Locate the cell with the specified text and output its [X, Y] center coordinate. 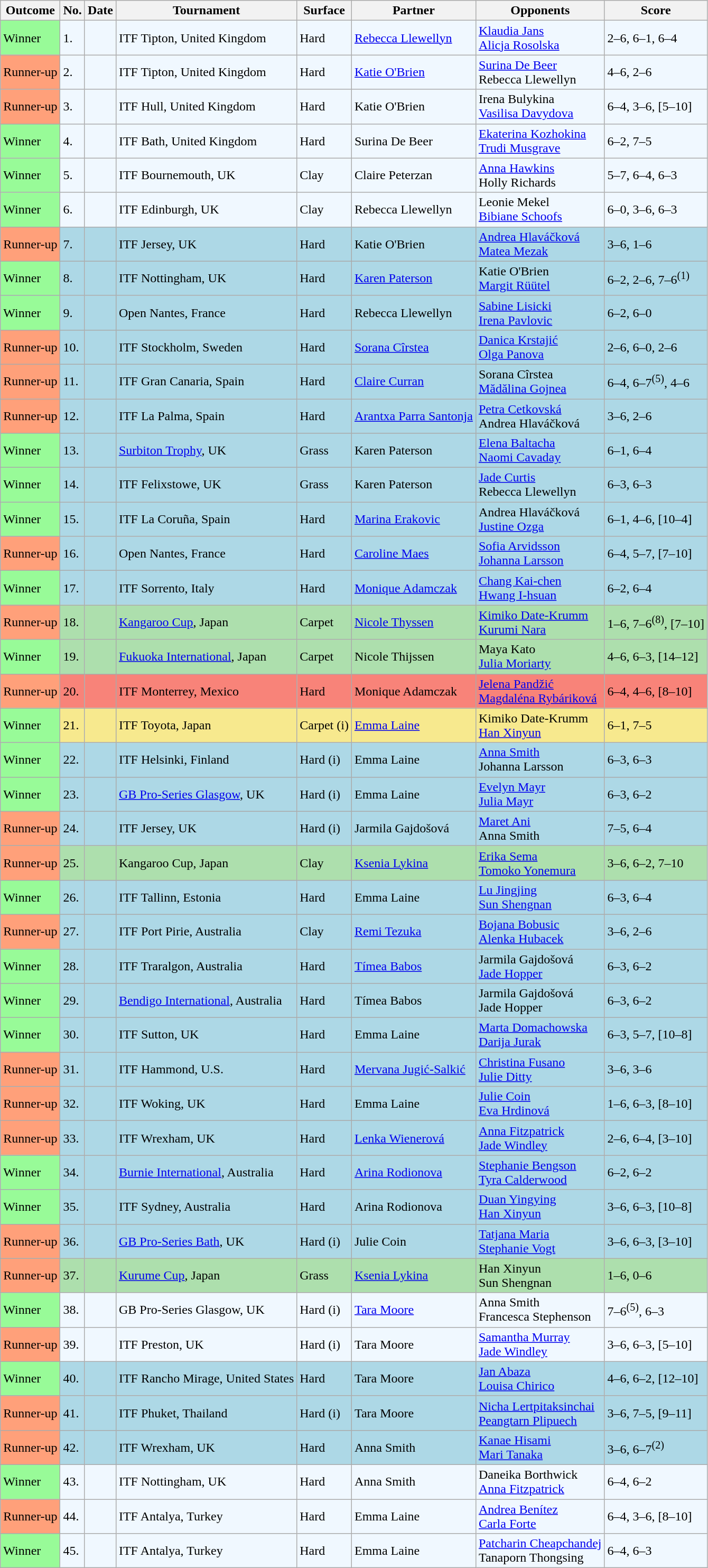
6–4, 3–6, [5–10] [656, 107]
4–6, 6–3, [14–12] [656, 656]
Maret Ani Anna Smith [540, 829]
3–6, 3–6 [656, 1070]
Claire Peterzan [413, 175]
Arantxa Parra Santonja [413, 415]
3–6, 1–6 [656, 244]
ITF Sutton, UK [206, 1035]
ITF Bath, United Kingdom [206, 141]
Surina De Beer [413, 141]
2–6, 6–0, 2–6 [656, 347]
ITF Tallinn, Estonia [206, 897]
6–1, 7–5 [656, 725]
Anna Hawkins Holly Richards [540, 175]
9. [72, 313]
ITF Bournemouth, UK [206, 175]
35. [72, 1207]
Julie Coin Eva Hrdinová [540, 1103]
Kimiko Date-Krumm Han Xinyun [540, 725]
29. [72, 1001]
Nicole Thijssen [413, 656]
Samantha Murray Jade Windley [540, 1344]
17. [72, 588]
6–1, 4–6, [10–4] [656, 519]
Evelyn Mayr Julia Mayr [540, 794]
ITF Sydney, Australia [206, 1207]
Anna Fitzpatrick Jade Windley [540, 1138]
Surface [324, 11]
32. [72, 1103]
Katie O'Brien Margit Rüütel [540, 278]
ITF Rancho Mirage, United States [206, 1378]
Leonie Mekel Bibiane Schoofs [540, 209]
2. [72, 72]
ITF Hull, United Kingdom [206, 107]
Caroline Maes [413, 554]
18. [72, 623]
ITF Gran Canaria, Spain [206, 382]
Julie Coin [413, 1241]
7–6(5), 6–3 [656, 1310]
1–6, 7–6(8), [7–10] [656, 623]
Jelena Pandžić Magdaléna Rybáriková [540, 691]
Lu Jingjing Sun Shengnan [540, 897]
ITF Port Pirie, Australia [206, 931]
45. [72, 1551]
27. [72, 931]
Kanae Hisami Mari Tanaka [540, 1447]
Elena Baltacha Naomi Cavaday [540, 450]
1–6, 6–3, [8–10] [656, 1103]
Maya Kato Julia Moriarty [540, 656]
Mervana Jugić-Salkić [413, 1070]
ITF Hammond, U.S. [206, 1070]
4. [72, 141]
Petra Cetkovská Andrea Hlaváčková [540, 415]
Outcome [31, 11]
No. [72, 11]
13. [72, 450]
6–2, 2–6, 7–6(1) [656, 278]
Duan Yingying Han Xinyun [540, 1207]
6–4, 6–3 [656, 1551]
28. [72, 966]
11. [72, 382]
6–2, 6–2 [656, 1172]
Bojana Bobusic Alenka Hubacek [540, 931]
Daneika Borthwick Anna Fitzpatrick [540, 1482]
ITF Toyota, Japan [206, 725]
31. [72, 1070]
22. [72, 760]
34. [72, 1172]
Nicole Thyssen [413, 623]
6–2, 6–4 [656, 588]
3. [72, 107]
26. [72, 897]
Han Xinyun Sun Shengnan [540, 1276]
ITF Stockholm, Sweden [206, 347]
Jarmila Gajdošová [413, 829]
ITF Woking, UK [206, 1103]
Kurume Cup, Japan [206, 1276]
7–5, 6–4 [656, 829]
ITF Felixstowe, UK [206, 485]
Marina Erakovic [413, 519]
Andrea Hlaváčková Justine Ozga [540, 519]
Ekaterina Kozhokina Trudi Musgrave [540, 141]
Kimiko Date-Krumm Kurumi Nara [540, 623]
Klaudia Jans Alicja Rosolska [540, 38]
6–0, 3–6, 6–3 [656, 209]
6–4, 3–6, [8–10] [656, 1516]
6–1, 6–4 [656, 450]
Chang Kai-chen Hwang I-hsuan [540, 588]
Anna Smith Johanna Larsson [540, 760]
ITF Monterrey, Mexico [206, 691]
41. [72, 1413]
Remi Tezuka [413, 931]
14. [72, 485]
Marta Domachowska Darija Jurak [540, 1035]
Jade Curtis Rebecca Llewellyn [540, 485]
1–6, 0–6 [656, 1276]
Score [656, 11]
Patcharin Cheapchandej Tanaporn Thongsing [540, 1551]
Surbiton Trophy, UK [206, 450]
6. [72, 209]
Nicha Lertpitaksinchai Peangtarn Plipuech [540, 1413]
Andrea Hlaváčková Matea Mezak [540, 244]
43. [72, 1482]
Irena Bulykina Vasilisa Davydova [540, 107]
3–6, 7–5, [9–11] [656, 1413]
3–6, 6–3, [5–10] [656, 1344]
39. [72, 1344]
Date [100, 11]
Burnie International, Australia [206, 1172]
GB Pro-Series Bath, UK [206, 1241]
6–2, 6–0 [656, 313]
Opponents [540, 11]
6–2, 7–5 [656, 141]
16. [72, 554]
3–6, 6–3, [3–10] [656, 1241]
ITF La Palma, Spain [206, 415]
Erika Sema Tomoko Yonemura [540, 862]
Sorana Cîrstea [413, 347]
24. [72, 829]
Carpet (i) [324, 725]
Tournament [206, 11]
6–3, 5–7, [10–8] [656, 1035]
23. [72, 794]
21. [72, 725]
3–6, 6–7(2) [656, 1447]
1. [72, 38]
2–6, 6–4, [3–10] [656, 1138]
ITF Edinburgh, UK [206, 209]
6–4, 6–7(5), 4–6 [656, 382]
Bendigo International, Australia [206, 1001]
Sorana Cîrstea Mădălina Gojnea [540, 382]
38. [72, 1310]
Anna Smith Francesca Stephenson [540, 1310]
Jan Abaza Louisa Chirico [540, 1378]
5. [72, 175]
Danica Krstajić Olga Panova [540, 347]
36. [72, 1241]
4–6, 6–2, [12–10] [656, 1378]
15. [72, 519]
40. [72, 1378]
Surina De Beer Rebecca Llewellyn [540, 72]
8. [72, 278]
20. [72, 691]
ITF Traralgon, Australia [206, 966]
7. [72, 244]
12. [72, 415]
ITF Preston, UK [206, 1344]
Stephanie Bengson Tyra Calderwood [540, 1172]
ITF Helsinki, Finland [206, 760]
6–4, 6–2 [656, 1482]
30. [72, 1035]
Sabine Lisicki Irena Pavlovic [540, 313]
Christina Fusano Julie Ditty [540, 1070]
44. [72, 1516]
Lenka Wienerová [413, 1138]
Andrea Benítez Carla Forte [540, 1516]
ITF Phuket, Thailand [206, 1413]
3–6, 6–3, [10–8] [656, 1207]
ITF La Coruña, Spain [206, 519]
37. [72, 1276]
10. [72, 347]
Claire Curran [413, 382]
33. [72, 1138]
2–6, 6–1, 6–4 [656, 38]
Sofia Arvidsson Johanna Larsson [540, 554]
3–6, 6–2, 7–10 [656, 862]
6–4, 5–7, [7–10] [656, 554]
19. [72, 656]
Tatjana Maria Stephanie Vogt [540, 1241]
4–6, 2–6 [656, 72]
6–3, 6–4 [656, 897]
42. [72, 1447]
Fukuoka International, Japan [206, 656]
ITF Sorrento, Italy [206, 588]
Partner [413, 11]
5–7, 6–4, 6–3 [656, 175]
6–4, 4–6, [8–10] [656, 691]
25. [72, 862]
